Search for the cell housing the specified text and yield its (X, Y) center coordinate. 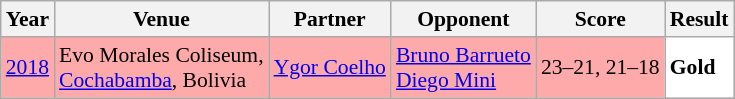
Opponent (464, 19)
Venue (162, 19)
Year (28, 19)
Result (700, 19)
23–21, 21–18 (600, 68)
Gold (700, 68)
Evo Morales Coliseum,Cochabamba, Bolivia (162, 68)
Score (600, 19)
Partner (330, 19)
2018 (28, 68)
Bruno Barrueto Diego Mini (464, 68)
Ygor Coelho (330, 68)
